Determine the (X, Y) coordinate at the center of the cell enclosing the given text.  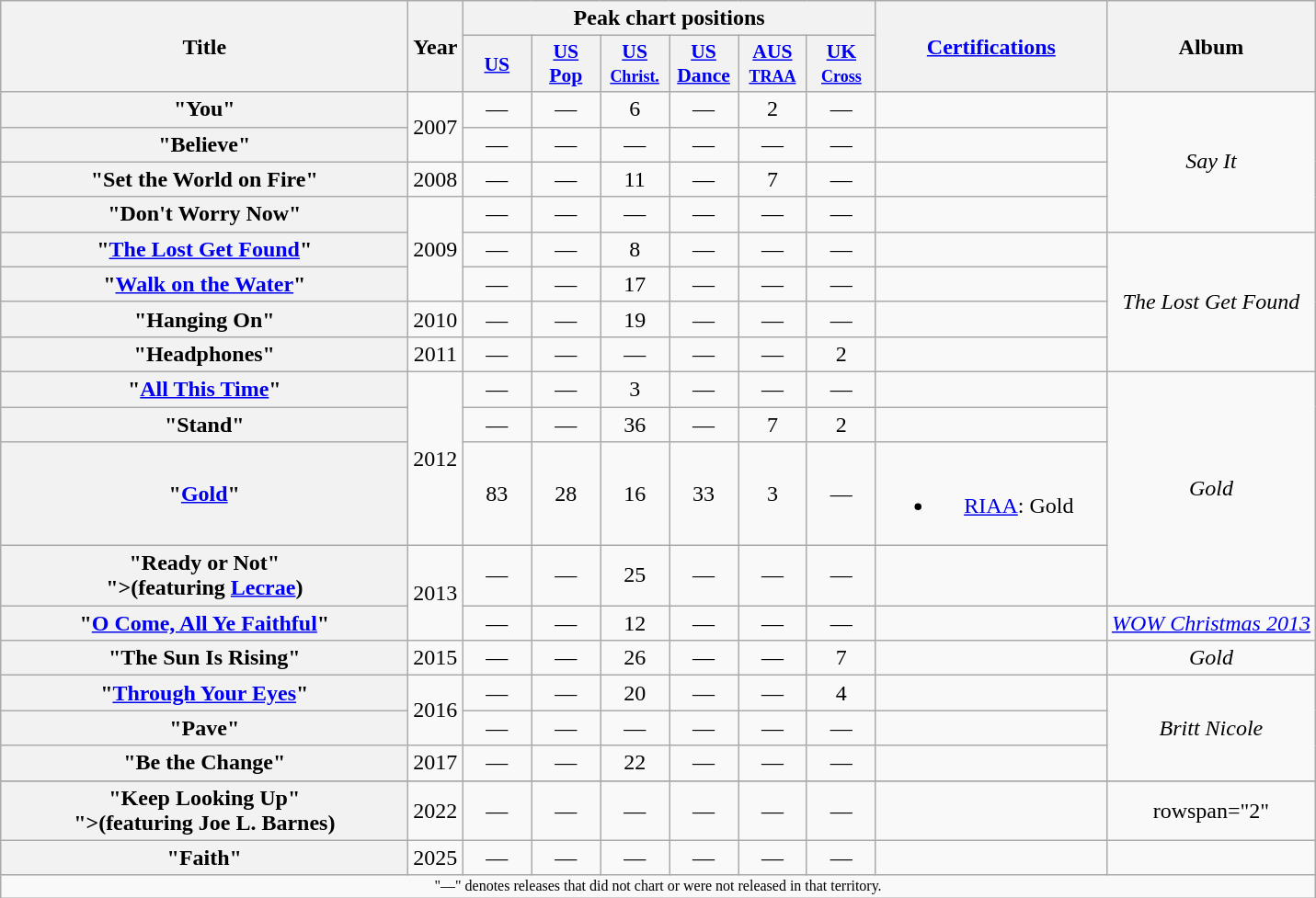
"You" (204, 109)
"Stand" (204, 424)
2016 (436, 710)
33 (704, 494)
2012 (436, 458)
USPop (566, 64)
Say It (1210, 162)
"The Sun Is Rising" (204, 658)
17 (635, 284)
2009 (436, 249)
rowspan="2" (1210, 811)
11 (635, 179)
2025 (436, 858)
"Hanging On" (204, 319)
"Through Your Eyes" (204, 693)
Title (204, 46)
Year (436, 46)
USChrist. (635, 64)
"The Lost Get Found" (204, 249)
25 (635, 575)
16 (635, 494)
RIAA: Gold (991, 494)
22 (635, 763)
Peak chart positions (669, 18)
83 (497, 494)
US (497, 64)
28 (566, 494)
Certifications (991, 46)
19 (635, 319)
8 (635, 249)
26 (635, 658)
USDance (704, 64)
36 (635, 424)
2022 (436, 811)
"Headphones" (204, 354)
AUSTRAA (772, 64)
UKCross (841, 64)
2010 (436, 319)
"Set the World on Fire" (204, 179)
2015 (436, 658)
Britt Nicole (1210, 728)
"—" denotes releases that did not chart or were not released in that territory. (658, 886)
WOW Christmas 2013 (1210, 623)
"Faith" (204, 858)
"Don't Worry Now" (204, 214)
"All This Time" (204, 389)
12 (635, 623)
"Believe" (204, 144)
2013 (436, 594)
The Lost Get Found (1210, 301)
"Walk on the Water" (204, 284)
Album (1210, 46)
6 (635, 109)
4 (841, 693)
"Be the Change" (204, 763)
"Gold" (204, 494)
2008 (436, 179)
20 (635, 693)
"Keep Looking Up" ">(featuring Joe L. Barnes) (204, 811)
2017 (436, 763)
"Ready or Not"">(featuring Lecrae) (204, 575)
"O Come, All Ye Faithful" (204, 623)
2007 (436, 127)
2011 (436, 354)
"Pave" (204, 728)
